Capture the cell that displays the provided text and extract its (X, Y) central coordinate. 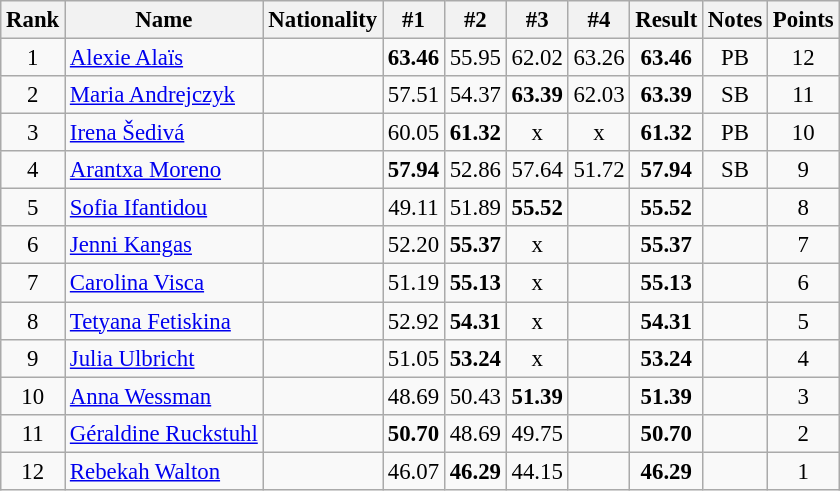
Géraldine Ruckstuhl (164, 433)
Anna Wessman (164, 396)
46.07 (414, 471)
Jenni Kangas (164, 245)
62.03 (599, 95)
Nationality (322, 20)
49.11 (414, 208)
Rebekah Walton (164, 471)
Alexie Alaïs (164, 58)
49.75 (537, 433)
Name (164, 20)
Notes (736, 20)
#3 (537, 20)
Maria Andrejczyk (164, 95)
#4 (599, 20)
Carolina Visca (164, 283)
Irena Šedivá (164, 133)
63.26 (599, 58)
55.95 (475, 58)
52.86 (475, 170)
62.02 (537, 58)
51.19 (414, 283)
Julia Ulbricht (164, 358)
51.89 (475, 208)
57.51 (414, 95)
#1 (414, 20)
50.43 (475, 396)
Points (804, 20)
54.37 (475, 95)
Rank (33, 20)
Tetyana Fetiskina (164, 321)
52.92 (414, 321)
Sofia Ifantidou (164, 208)
51.72 (599, 170)
Arantxa Moreno (164, 170)
51.05 (414, 358)
60.05 (414, 133)
Result (666, 20)
44.15 (537, 471)
57.64 (537, 170)
52.20 (414, 245)
#2 (475, 20)
